Scan for the cell matching the given text and deliver its [x, y] coordinate at center. 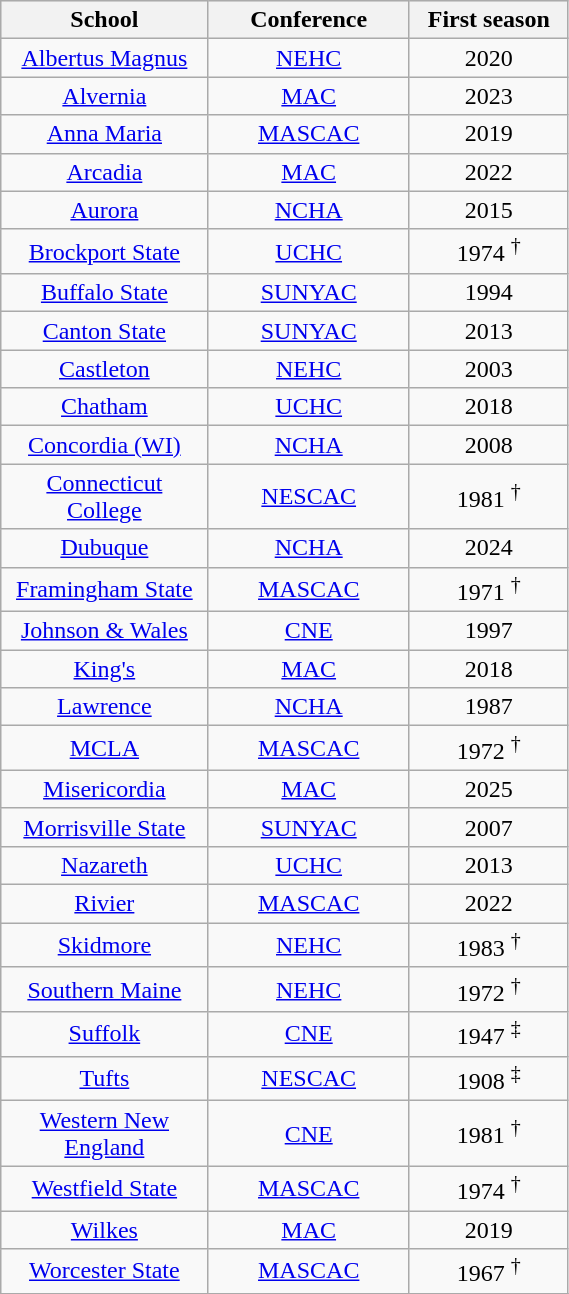
2025 [488, 789]
Suffolk [104, 1034]
2003 [488, 369]
Alvernia [104, 96]
2020 [488, 58]
Wilkes [104, 1229]
Misericordia [104, 789]
First season [488, 20]
Chatham [104, 407]
Johnson & Wales [104, 631]
Dubuque [104, 548]
Westfield State [104, 1188]
Western New England [104, 1134]
2023 [488, 96]
Brockport State [104, 252]
Nazareth [104, 866]
1997 [488, 631]
Conference [308, 20]
Southern Maine [104, 990]
Albertus Magnus [104, 58]
2024 [488, 548]
Arcadia [104, 172]
Buffalo State [104, 293]
MCLA [104, 748]
1908 ‡ [488, 1078]
1967 † [488, 1272]
Rivier [104, 904]
2007 [488, 827]
1947 ‡ [488, 1034]
1994 [488, 293]
Worcester State [104, 1272]
Lawrence [104, 707]
2008 [488, 445]
Framingham State [104, 590]
School [104, 20]
Anna Maria [104, 134]
2015 [488, 210]
Aurora [104, 210]
Castleton [104, 369]
Tufts [104, 1078]
1971 † [488, 590]
1983 † [488, 946]
Canton State [104, 331]
Skidmore [104, 946]
King's [104, 669]
1987 [488, 707]
Connecticut College [104, 496]
Concordia (WI) [104, 445]
Morrisville State [104, 827]
